Locate the cell with the specified text and output its (x, y) center coordinate. 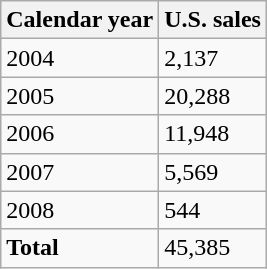
2007 (80, 172)
U.S. sales (213, 20)
Calendar year (80, 20)
Total (80, 248)
2008 (80, 210)
2006 (80, 134)
2004 (80, 58)
11,948 (213, 134)
5,569 (213, 172)
20,288 (213, 96)
45,385 (213, 248)
2,137 (213, 58)
2005 (80, 96)
544 (213, 210)
